Determine the [X, Y] coordinate at the center of the cell enclosing the given text.  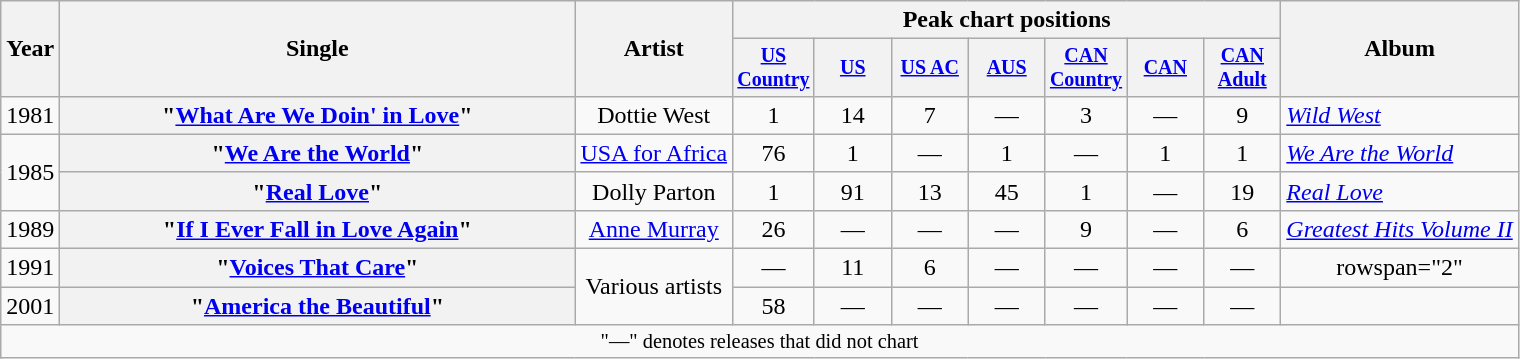
"We Are the World" [318, 153]
1981 [30, 115]
"Voices That Care" [318, 268]
76 [774, 153]
1985 [30, 172]
US AC [930, 68]
Year [30, 49]
Anne Murray [654, 229]
Real Love [1400, 191]
Album [1400, 49]
1989 [30, 229]
rowspan="2" [1400, 268]
58 [774, 306]
3 [1086, 115]
2001 [30, 306]
Peak chart positions [1007, 20]
91 [852, 191]
Artist [654, 49]
13 [930, 191]
14 [852, 115]
Greatest Hits Volume II [1400, 229]
Various artists [654, 287]
US Country [774, 68]
11 [852, 268]
"What Are We Doin' in Love" [318, 115]
USA for Africa [654, 153]
26 [774, 229]
"Real Love" [318, 191]
7 [930, 115]
"America the Beautiful" [318, 306]
Wild West [1400, 115]
CAN Country [1086, 68]
45 [1006, 191]
Dolly Parton [654, 191]
"—" denotes releases that did not chart [760, 342]
19 [1242, 191]
Dottie West [654, 115]
Single [318, 49]
AUS [1006, 68]
US [852, 68]
1991 [30, 268]
CAN Adult [1242, 68]
CAN [1166, 68]
We Are the World [1400, 153]
"If I Ever Fall in Love Again" [318, 229]
